Find where the given text appears and provide that cell's center as [X, Y] coordinate. 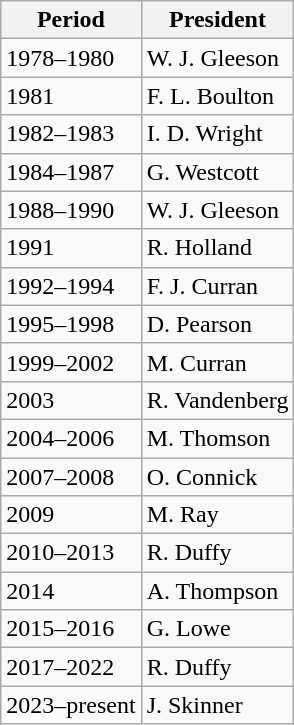
F. L. Boulton [218, 96]
2015–2016 [71, 629]
G. Westcott [218, 172]
2004–2006 [71, 438]
1981 [71, 96]
G. Lowe [218, 629]
2014 [71, 591]
R. Vandenberg [218, 400]
1995–1998 [71, 324]
1984–1987 [71, 172]
M. Ray [218, 515]
D. Pearson [218, 324]
2023–present [71, 705]
1999–2002 [71, 362]
1982–1983 [71, 134]
R. Holland [218, 248]
2010–2013 [71, 553]
1978–1980 [71, 58]
Period [71, 20]
M. Curran [218, 362]
M. Thomson [218, 438]
2003 [71, 400]
J. Skinner [218, 705]
2017–2022 [71, 667]
1988–1990 [71, 210]
O. Connick [218, 477]
A. Thompson [218, 591]
2007–2008 [71, 477]
F. J. Curran [218, 286]
1992–1994 [71, 286]
1991 [71, 248]
President [218, 20]
I. D. Wright [218, 134]
2009 [71, 515]
